Capture the cell that displays the provided text and extract its [x, y] central coordinate. 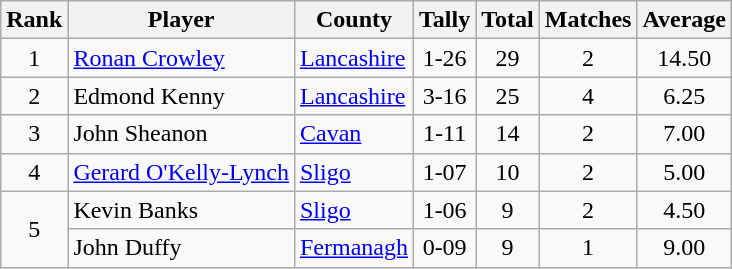
5.00 [684, 172]
1-26 [445, 58]
14.50 [684, 58]
10 [508, 172]
1-07 [445, 172]
Matches [588, 20]
1-06 [445, 210]
5 [34, 229]
Player [182, 20]
0-09 [445, 248]
John Sheanon [182, 134]
Fermanagh [354, 248]
County [354, 20]
4.50 [684, 210]
Edmond Kenny [182, 96]
Cavan [354, 134]
25 [508, 96]
Rank [34, 20]
7.00 [684, 134]
Gerard O'Kelly-Lynch [182, 172]
John Duffy [182, 248]
1-11 [445, 134]
29 [508, 58]
Average [684, 20]
3 [34, 134]
9.00 [684, 248]
Tally [445, 20]
Kevin Banks [182, 210]
Ronan Crowley [182, 58]
3-16 [445, 96]
14 [508, 134]
6.25 [684, 96]
Total [508, 20]
